Pinpoint the cell where the given text exists, returning its [X, Y] midpoint coordinate. 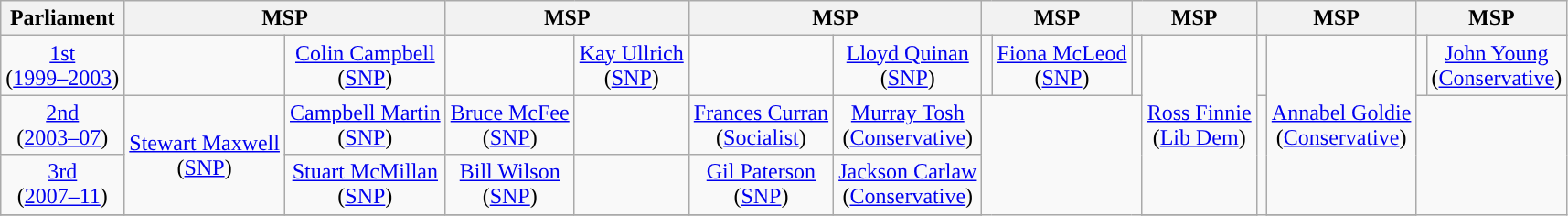
Gil Paterson(SNP) [761, 185]
Bill Wilson(SNP) [510, 185]
Campbell Martin(SNP) [365, 124]
Kay Ullrich(SNP) [631, 66]
Parliament [62, 18]
Stuart McMillan(SNP) [365, 185]
Bruce McFee(SNP) [510, 124]
Colin Campbell(SNP) [365, 66]
Jackson Carlaw(Conservative) [908, 185]
Frances Curran(Socialist) [761, 124]
Fiona McLeod (SNP) [1062, 66]
2nd (2003–07) [62, 124]
Annabel Goldie(Conservative) [1341, 124]
Murray Tosh(Conservative) [908, 124]
Lloyd Quinan(SNP) [908, 66]
3rd (2007–11) [62, 185]
Stewart Maxwell (SNP) [205, 155]
1st (1999–2003) [62, 66]
John Young(Conservative) [1497, 66]
Ross Finnie(Lib Dem) [1200, 124]
